Output the (x, y) coordinate of the center of the cell containing the given text.  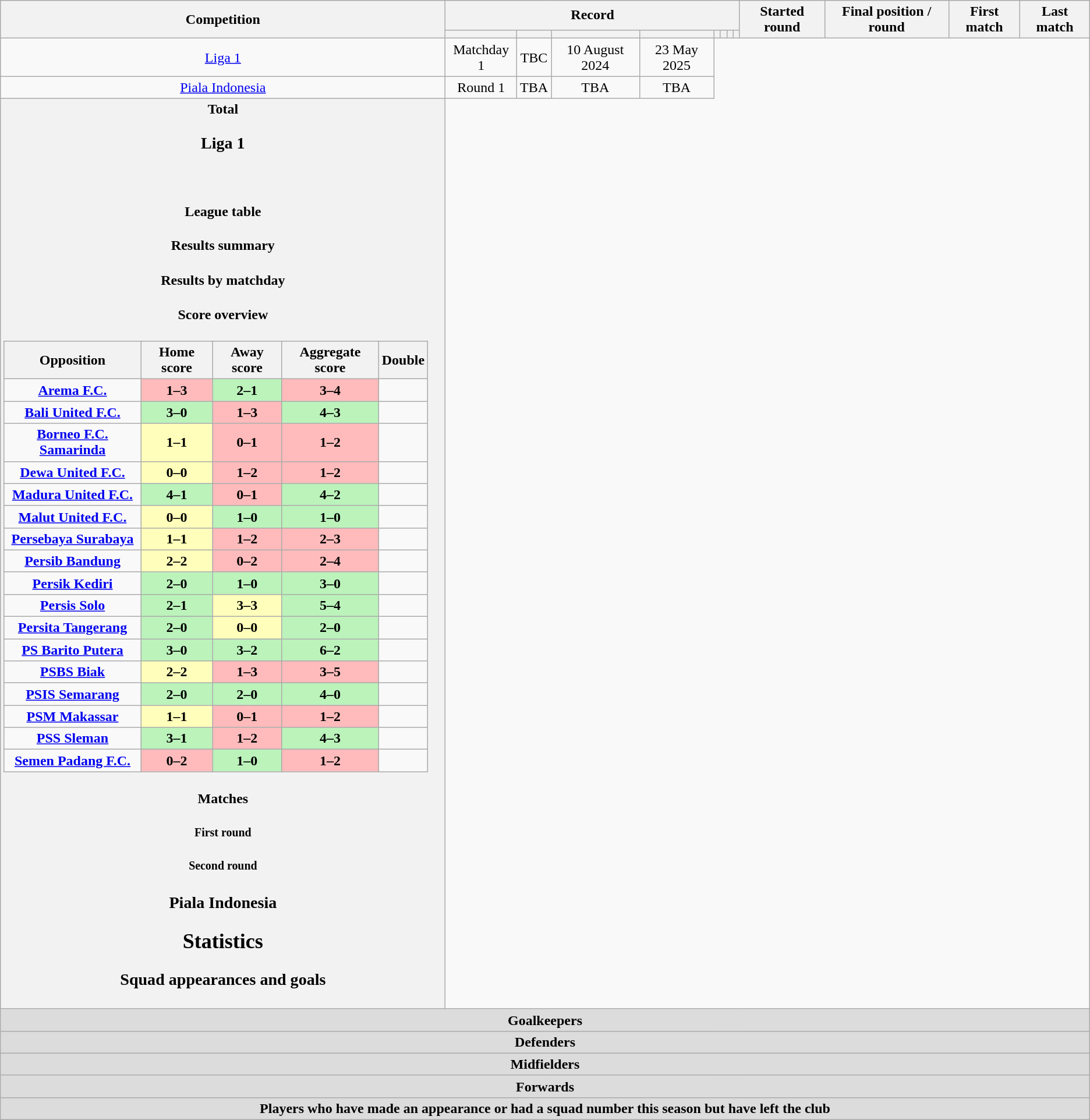
Borneo F.C. Samarinda (72, 443)
Away score (247, 360)
Competition (223, 20)
Persita Tangerang (72, 628)
Dewa United F.C. (72, 472)
4–1 (177, 494)
PSIS Semarang (72, 694)
Persis Solo (72, 605)
Aggregate score (331, 360)
Players who have made an appearance or had a squad number this season but have left the club (545, 1108)
2–4 (331, 561)
3–1 (177, 739)
Persebaya Surabaya (72, 539)
PSM Makassar (72, 716)
Piala Indonesia (223, 87)
23 May 2025 (677, 57)
3–4 (331, 390)
Record (593, 15)
4–0 (331, 694)
Forwards (545, 1086)
Persik Kediri (72, 583)
Midfielders (545, 1064)
10 August 2024 (596, 57)
PSBS Biak (72, 672)
Final position / round (886, 20)
Madura United F.C. (72, 494)
Persib Bandung (72, 561)
Defenders (545, 1042)
Home score (177, 360)
Semen Padang F.C. (72, 761)
Goalkeepers (545, 1020)
2–3 (331, 539)
Liga 1 (223, 57)
TBC (535, 57)
First match (984, 20)
Opposition (72, 360)
3–3 (247, 605)
PS Barito Putera (72, 650)
Started round (782, 20)
6–2 (331, 650)
Last match (1055, 20)
4–2 (331, 494)
Arema F.C. (72, 390)
Malut United F.C. (72, 517)
5–4 (331, 605)
Round 1 (481, 87)
Bali United F.C. (72, 412)
3–5 (331, 672)
Matchday 1 (481, 57)
3–2 (247, 650)
Double (403, 360)
PSS Sleman (72, 739)
